From the cell containing the given text, extract its center point as (X, Y) coordinate. 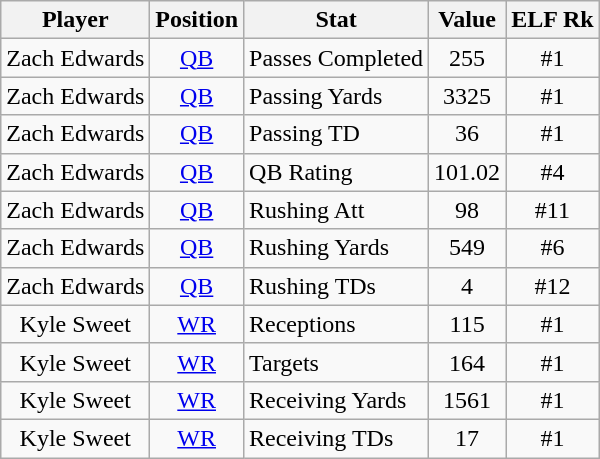
255 (468, 58)
Rushing Yards (336, 248)
Receiving TDs (336, 438)
98 (468, 210)
ELF Rk (553, 20)
Receptions (336, 324)
549 (468, 248)
#6 (553, 248)
164 (468, 362)
Stat (336, 20)
#4 (553, 172)
101.02 (468, 172)
Passing Yards (336, 96)
Receiving Yards (336, 400)
115 (468, 324)
4 (468, 286)
Rushing TDs (336, 286)
QB Rating (336, 172)
Player (76, 20)
Value (468, 20)
36 (468, 134)
1561 (468, 400)
Position (197, 20)
17 (468, 438)
Passes Completed (336, 58)
Passing TD (336, 134)
3325 (468, 96)
Targets (336, 362)
#12 (553, 286)
Rushing Att (336, 210)
#11 (553, 210)
